Detect which cell encompasses the target text, then output its (X, Y) center coordinate. 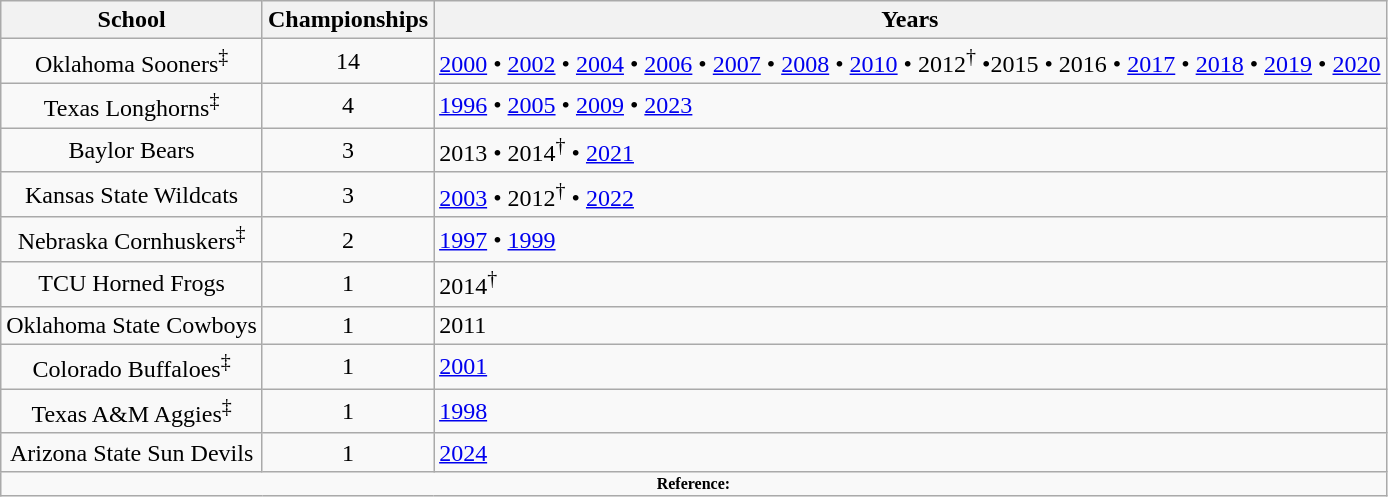
Baylor Bears (132, 150)
TCU Horned Frogs (132, 284)
1997 • 1999 (910, 240)
2003 • 2012† • 2022 (910, 194)
1996 • 2005 • 2009 • 2023 (910, 106)
2024 (910, 452)
Kansas State Wildcats (132, 194)
Arizona State Sun Devils (132, 452)
Texas A&M Aggies‡ (132, 412)
2 (348, 240)
Texas Longhorns‡ (132, 106)
14 (348, 62)
Oklahoma State Cowboys (132, 325)
2000 • 2002 • 2004 • 2006 • 2007 • 2008 • 2010 • 2012† •2015 • 2016 • 2017 • 2018 • 2019 • 2020 (910, 62)
2014† (910, 284)
2013 • 2014† • 2021 (910, 150)
2011 (910, 325)
Oklahoma Sooners‡ (132, 62)
Colorado Buffaloes‡ (132, 366)
Nebraska Cornhuskers‡ (132, 240)
School (132, 20)
4 (348, 106)
1998 (910, 412)
Years (910, 20)
2001 (910, 366)
Reference: (694, 483)
Championships (348, 20)
